Locate the cell with the specified text and output its [x, y] center coordinate. 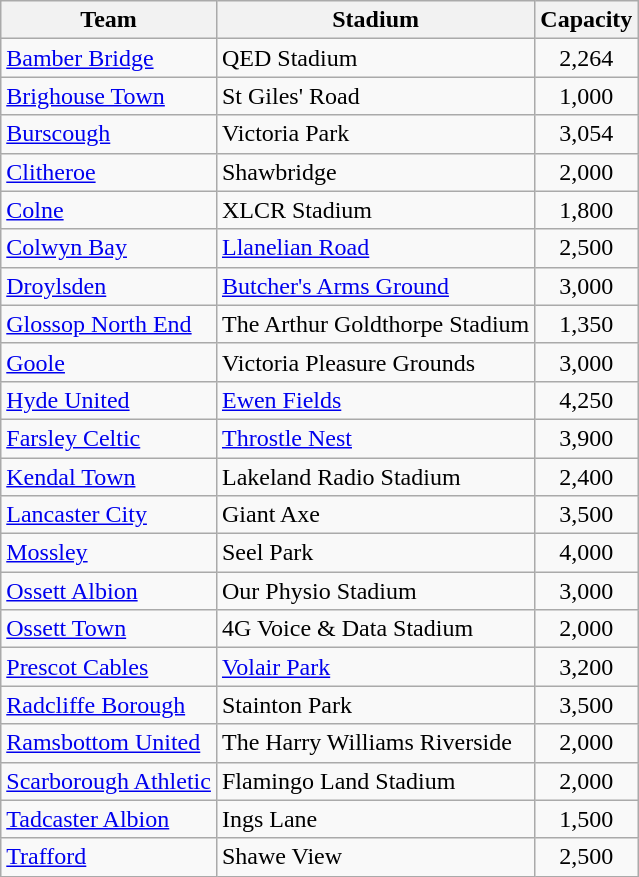
Kendal Town [109, 477]
QED Stadium [375, 58]
Shawe View [375, 857]
1,000 [586, 96]
Lakeland Radio Stadium [375, 477]
Shawbridge [375, 172]
Stadium [375, 20]
Mossley [109, 553]
3,054 [586, 134]
Hyde United [109, 400]
Capacity [586, 20]
1,350 [586, 324]
3,200 [586, 667]
Trafford [109, 857]
Butcher's Arms Ground [375, 286]
Bamber Bridge [109, 58]
Clitheroe [109, 172]
The Arthur Goldthorpe Stadium [375, 324]
Goole [109, 362]
4,000 [586, 553]
Seel Park [375, 553]
Ewen Fields [375, 400]
1,500 [586, 819]
Tadcaster Albion [109, 819]
Burscough [109, 134]
Stainton Park [375, 705]
Llanelian Road [375, 248]
Ings Lane [375, 819]
XLCR Stadium [375, 210]
Droylsden [109, 286]
2,264 [586, 58]
Throstle Nest [375, 438]
Radcliffe Borough [109, 705]
Scarborough Athletic [109, 781]
Giant Axe [375, 515]
Ossett Town [109, 629]
Glossop North End [109, 324]
The Harry Williams Riverside [375, 743]
Flamingo Land Stadium [375, 781]
Lancaster City [109, 515]
Colwyn Bay [109, 248]
3,900 [586, 438]
Victoria Pleasure Grounds [375, 362]
Brighouse Town [109, 96]
Team [109, 20]
Farsley Celtic [109, 438]
Ramsbottom United [109, 743]
Ossett Albion [109, 591]
4,250 [586, 400]
St Giles' Road [375, 96]
Colne [109, 210]
Prescot Cables [109, 667]
Victoria Park [375, 134]
Our Physio Stadium [375, 591]
4G Voice & Data Stadium [375, 629]
2,400 [586, 477]
Volair Park [375, 667]
1,800 [586, 210]
